Detect which cell encompasses the target text, then output its (x, y) center coordinate. 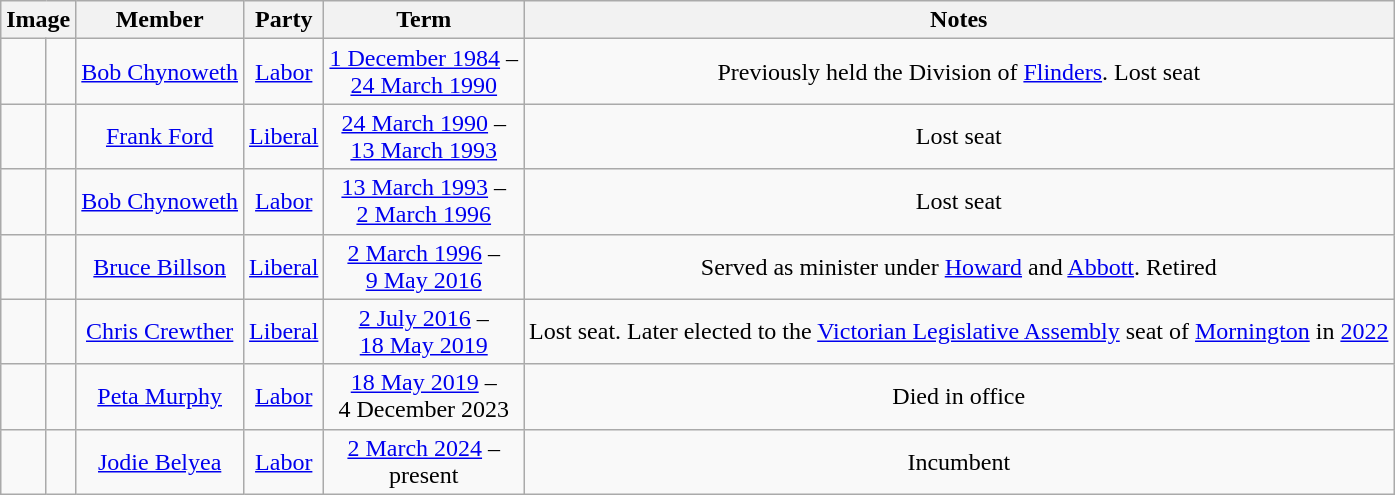
Bruce Billson (160, 266)
Died in office (959, 396)
Previously held the Division of Flinders. Lost seat (959, 72)
13 March 1993 –2 March 1996 (424, 202)
2 July 2016 –18 May 2019 (424, 332)
2 March 2024 –present (424, 462)
18 May 2019 –4 December 2023 (424, 396)
Lost seat. Later elected to the Victorian Legislative Assembly seat of Mornington in 2022 (959, 332)
Jodie Belyea (160, 462)
Served as minister under Howard and Abbott. Retired (959, 266)
Frank Ford (160, 136)
24 March 1990 –13 March 1993 (424, 136)
1 December 1984 –24 March 1990 (424, 72)
Incumbent (959, 462)
Notes (959, 20)
Peta Murphy (160, 396)
Party (284, 20)
Chris Crewther (160, 332)
2 March 1996 –9 May 2016 (424, 266)
Member (160, 20)
Term (424, 20)
Image (38, 20)
